Search for the cell housing the specified text and yield its (x, y) center coordinate. 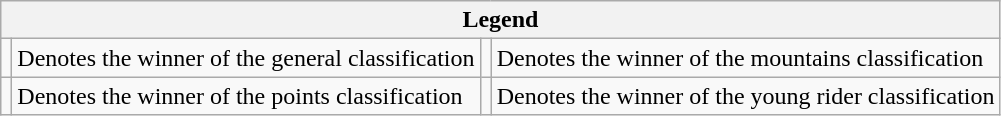
Denotes the winner of the points classification (246, 96)
Legend (500, 20)
Denotes the winner of the mountains classification (746, 58)
Denotes the winner of the young rider classification (746, 96)
Denotes the winner of the general classification (246, 58)
